Output the (x, y) coordinate of the center of the cell containing the given text.  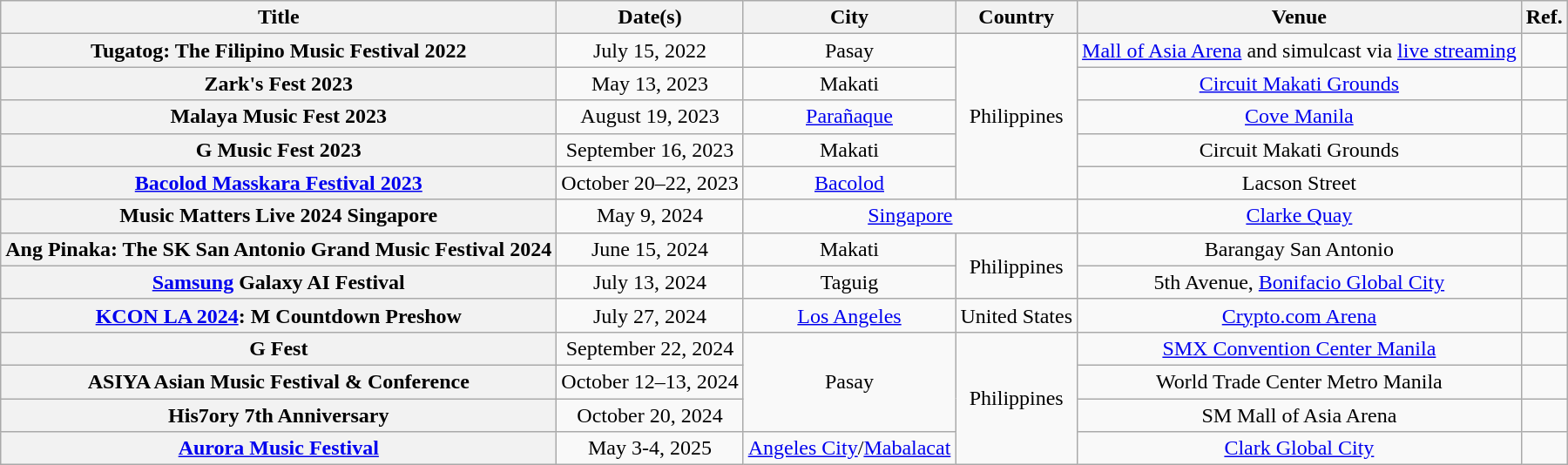
Crypto.com Arena (1300, 315)
Bacolod Masskara Festival 2023 (279, 183)
October 12–13, 2024 (650, 381)
City (849, 17)
July 13, 2024 (650, 282)
Ang Pinaka: The SK San Antonio Grand Music Festival 2024 (279, 249)
Singapore (909, 216)
United States (1017, 315)
ASIYA Asian Music Festival & Conference (279, 381)
Zark's Fest 2023 (279, 84)
Taguig (849, 282)
KCON LA 2024: M Countdown Preshow (279, 315)
Angeles City/Mabalacat (849, 448)
Ref. (1544, 17)
Samsung Galaxy AI Festival (279, 282)
Malaya Music Fest 2023 (279, 117)
Lacson Street (1300, 183)
Cove Manila (1300, 117)
Title (279, 17)
May 13, 2023 (650, 84)
July 27, 2024 (650, 315)
Parañaque (849, 117)
G Music Fest 2023 (279, 150)
Tugatog: The Filipino Music Festival 2022 (279, 51)
May 3-4, 2025 (650, 448)
October 20–22, 2023 (650, 183)
Los Angeles (849, 315)
October 20, 2024 (650, 415)
September 16, 2023 (650, 150)
World Trade Center Metro Manila (1300, 381)
Barangay San Antonio (1300, 249)
July 15, 2022 (650, 51)
SM Mall of Asia Arena (1300, 415)
Date(s) (650, 17)
Clark Global City (1300, 448)
Country (1017, 17)
August 19, 2023 (650, 117)
Venue (1300, 17)
Aurora Music Festival (279, 448)
G Fest (279, 348)
September 22, 2024 (650, 348)
June 15, 2024 (650, 249)
May 9, 2024 (650, 216)
Music Matters Live 2024 Singapore (279, 216)
Mall of Asia Arena and simulcast via live streaming (1300, 51)
Bacolod (849, 183)
5th Avenue, Bonifacio Global City (1300, 282)
His7ory 7th Anniversary (279, 415)
SMX Convention Center Manila (1300, 348)
Clarke Quay (1300, 216)
